From the cell containing the given text, extract its center point as (X, Y) coordinate. 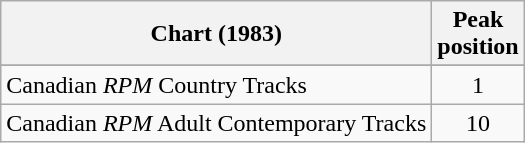
Chart (1983) (216, 34)
Canadian RPM Adult Contemporary Tracks (216, 123)
1 (478, 85)
Peakposition (478, 34)
10 (478, 123)
Canadian RPM Country Tracks (216, 85)
